Extract the [x, y] coordinate from the center of the cell holding the provided text.  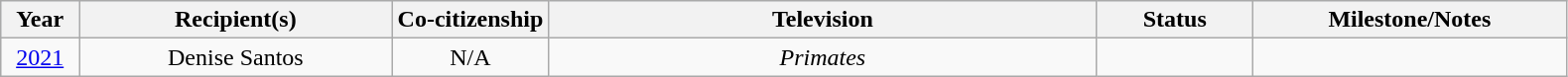
Year [40, 20]
Recipient(s) [236, 20]
Denise Santos [236, 57]
N/A [470, 57]
Television [823, 20]
Status [1175, 20]
2021 [40, 57]
Co-citizenship [470, 20]
Primates [823, 57]
Milestone/Notes [1409, 20]
